Return the [X, Y] coordinate for the center point of the cell that contains the specified text.  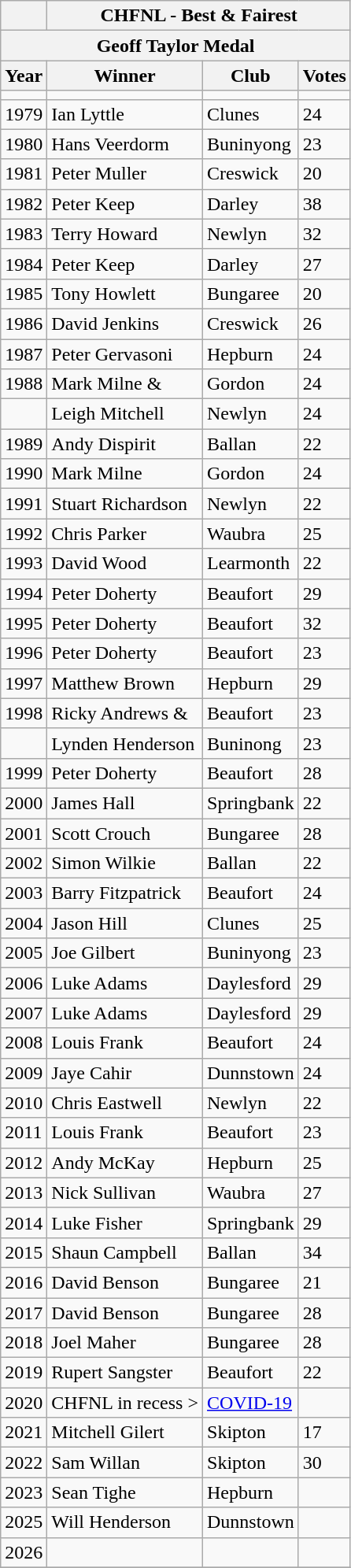
Matthew Brown [125, 683]
1982 [24, 204]
2016 [24, 1282]
2003 [24, 893]
Peter Muller [125, 174]
1996 [24, 653]
1995 [24, 623]
Barry Fitzpatrick [125, 893]
Nick Sullivan [125, 1193]
2014 [24, 1222]
1999 [24, 773]
COVID-19 [251, 1403]
1994 [24, 594]
2000 [24, 803]
Sean Tighe [125, 1492]
2007 [24, 1013]
Votes [324, 76]
2022 [24, 1463]
1985 [24, 294]
1998 [24, 713]
Will Henderson [125, 1522]
17 [324, 1433]
2001 [24, 834]
1986 [24, 324]
Ian Lyttle [125, 114]
1987 [24, 353]
2025 [24, 1522]
Mark Milne [125, 474]
38 [324, 204]
2006 [24, 983]
2008 [24, 1043]
CHFNL in recess > [125, 1403]
Andy Dispirit [125, 444]
1991 [24, 504]
2013 [24, 1193]
2015 [24, 1252]
Chris Eastwell [125, 1103]
Hans Veerdorm [125, 144]
Shaun Campbell [125, 1252]
David Wood [125, 564]
Buninong [251, 743]
David Jenkins [125, 324]
2002 [24, 864]
Sam Willan [125, 1463]
Leigh Mitchell [125, 414]
1984 [24, 264]
1979 [24, 114]
26 [324, 324]
1989 [24, 444]
Jaye Cahir [125, 1073]
James Hall [125, 803]
Mitchell Gilert [125, 1433]
21 [324, 1282]
Jason Hill [125, 923]
Year [24, 76]
2026 [24, 1552]
Andy McKay [125, 1163]
1993 [24, 564]
Peter Gervasoni [125, 353]
Terry Howard [125, 234]
2005 [24, 953]
CHFNL - Best & Fairest [199, 16]
Simon Wilkie [125, 864]
Rupert Sangster [125, 1373]
1997 [24, 683]
Learmonth [251, 564]
34 [324, 1252]
Joe Gilbert [125, 953]
Winner [125, 76]
1981 [24, 174]
1988 [24, 384]
Mark Milne & [125, 384]
2017 [24, 1312]
2010 [24, 1103]
1980 [24, 144]
Chris Parker [125, 534]
2019 [24, 1373]
Stuart Richardson [125, 504]
Scott Crouch [125, 834]
Luke Fisher [125, 1222]
2021 [24, 1433]
2020 [24, 1403]
Club [251, 76]
Ricky Andrews & [125, 713]
2023 [24, 1492]
1992 [24, 534]
Geoff Taylor Medal [176, 46]
Tony Howlett [125, 294]
1983 [24, 234]
2018 [24, 1343]
2012 [24, 1163]
Joel Maher [125, 1343]
2011 [24, 1133]
30 [324, 1463]
2009 [24, 1073]
2004 [24, 923]
Lynden Henderson [125, 743]
1990 [24, 474]
